Determine the [X, Y] coordinate at the center of the cell enclosing the given text.  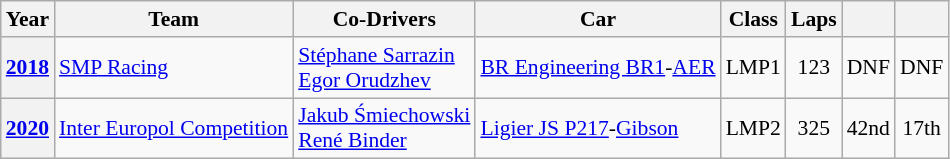
BR Engineering BR1-AER [598, 68]
Laps [814, 19]
Stéphane Sarrazin Egor Orudzhev [384, 68]
LMP1 [754, 68]
LMP2 [754, 128]
325 [814, 128]
42nd [868, 128]
Ligier JS P217-Gibson [598, 128]
Class [754, 19]
Year [28, 19]
Car [598, 19]
2020 [28, 128]
Co-Drivers [384, 19]
Team [174, 19]
SMP Racing [174, 68]
Jakub Śmiechowski René Binder [384, 128]
Inter Europol Competition [174, 128]
17th [922, 128]
2018 [28, 68]
123 [814, 68]
